Capture the cell that displays the provided text and extract its [x, y] central coordinate. 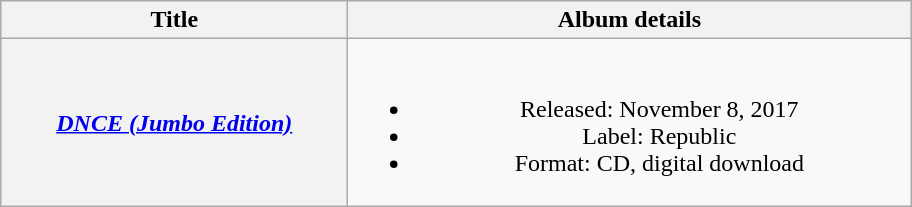
Released: November 8, 2017 Label: RepublicFormat: CD, digital download [630, 122]
DNCE (Jumbo Edition) [174, 122]
Title [174, 20]
Album details [630, 20]
